Determine the (x, y) coordinate at the center of the cell enclosing the given text.  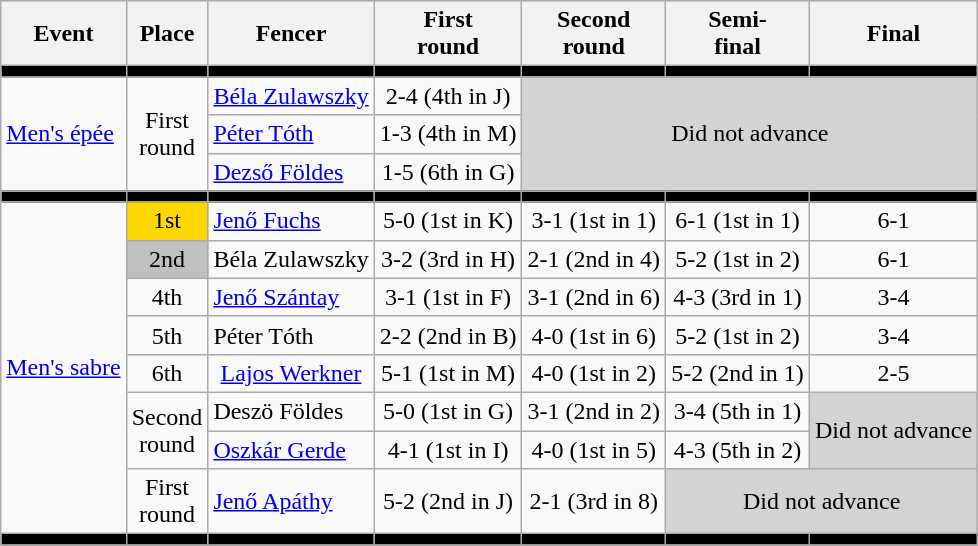
4-3 (3rd in 1) (738, 297)
6th (167, 373)
2-1 (2nd in 4) (594, 259)
2nd (167, 259)
5th (167, 335)
4-0 (1st in 5) (594, 449)
Men's épée (64, 134)
Men's sabre (64, 368)
2-4 (4th in J) (448, 96)
4-3 (5th in 2) (738, 449)
5-2 (2nd in J) (448, 502)
4-1 (1st in I) (448, 449)
3-1 (2nd in 6) (594, 297)
1-5 (6th in G) (448, 172)
Oszkár Gerde (291, 449)
1st (167, 221)
3-2 (3rd in H) (448, 259)
Event (64, 34)
Jenő Szántay (291, 297)
Dezső Földes (291, 172)
Jenő Apáthy (291, 502)
5-1 (1st in M) (448, 373)
2-5 (893, 373)
Place (167, 34)
5-0 (1st in K) (448, 221)
4th (167, 297)
Final (893, 34)
3-1 (1st in F) (448, 297)
Semi-final (738, 34)
3-1 (1st in 1) (594, 221)
6-1 (1st in 1) (738, 221)
Lajos Werkner (291, 373)
Deszö Földes (291, 411)
5-2 (2nd in 1) (738, 373)
Jenő Fuchs (291, 221)
2-2 (2nd in B) (448, 335)
3-4 (5th in 1) (738, 411)
1-3 (4th in M) (448, 134)
Fencer (291, 34)
2-1 (3rd in 8) (594, 502)
4-0 (1st in 2) (594, 373)
3-1 (2nd in 2) (594, 411)
4-0 (1st in 6) (594, 335)
5-0 (1st in G) (448, 411)
